Capture the cell that displays the provided text and extract its (X, Y) central coordinate. 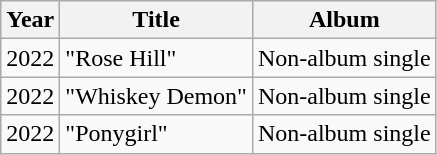
Album (344, 20)
"Rose Hill" (156, 58)
Year (30, 20)
Title (156, 20)
"Whiskey Demon" (156, 96)
"Ponygirl" (156, 134)
